Return [x, y] of the center of cell containing provided text 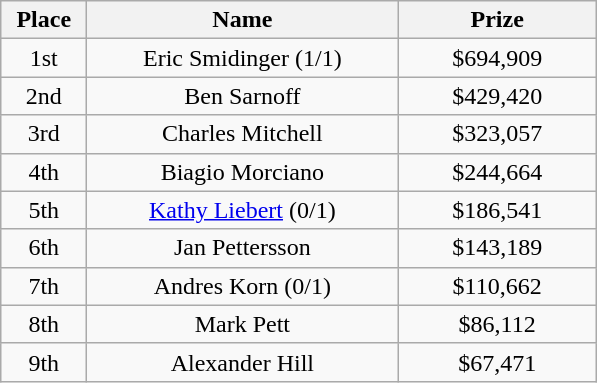
Place [44, 20]
6th [44, 248]
$110,662 [498, 286]
1st [44, 58]
$86,112 [498, 324]
8th [44, 324]
Jan Pettersson [242, 248]
$67,471 [498, 362]
$244,664 [498, 172]
$323,057 [498, 134]
Andres Korn (0/1) [242, 286]
Mark Pett [242, 324]
9th [44, 362]
Charles Mitchell [242, 134]
Prize [498, 20]
4th [44, 172]
7th [44, 286]
2nd [44, 96]
$694,909 [498, 58]
Kathy Liebert (0/1) [242, 210]
Name [242, 20]
Biagio Morciano [242, 172]
Alexander Hill [242, 362]
$429,420 [498, 96]
Eric Smidinger (1/1) [242, 58]
$186,541 [498, 210]
5th [44, 210]
3rd [44, 134]
$143,189 [498, 248]
Ben Sarnoff [242, 96]
